Identify which cell holds the provided text, then report its [X, Y] central coordinate. 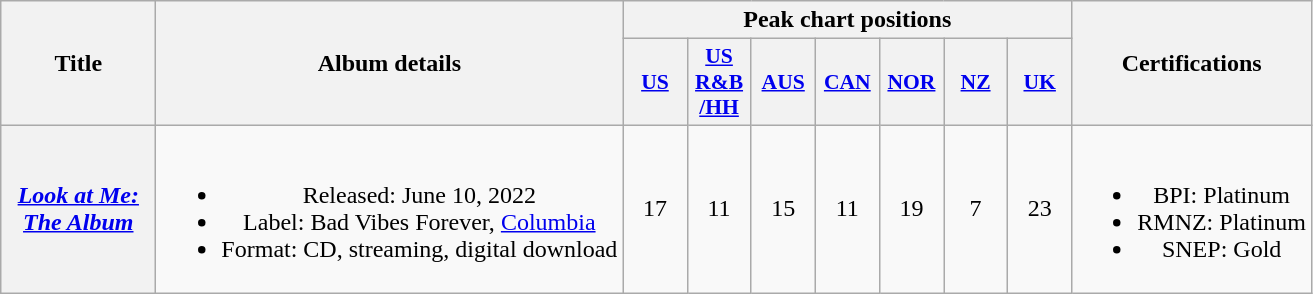
BPI: PlatinumRMNZ: PlatinumSNEP: Gold [1192, 208]
UK [1040, 82]
17 [655, 208]
19 [911, 208]
7 [976, 208]
Peak chart positions [848, 20]
NZ [976, 82]
USR&B/HH [719, 82]
AUS [783, 82]
Released: June 10, 2022Label: Bad Vibes Forever, ColumbiaFormat: CD, streaming, digital download [390, 208]
Album details [390, 64]
CAN [847, 82]
Title [78, 64]
23 [1040, 208]
Certifications [1192, 64]
NOR [911, 82]
Look at Me: The Album [78, 208]
US [655, 82]
15 [783, 208]
